Determine the (X, Y) coordinate at the center of the cell enclosing the given text.  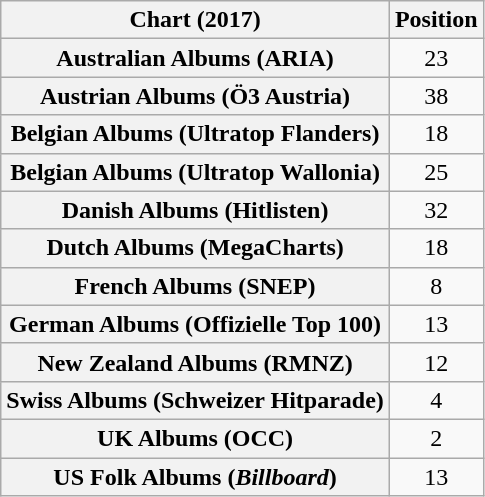
US Folk Albums (Billboard) (196, 477)
Chart (2017) (196, 20)
23 (436, 58)
UK Albums (OCC) (196, 438)
German Albums (Offizielle Top 100) (196, 324)
Belgian Albums (Ultratop Flanders) (196, 134)
32 (436, 210)
4 (436, 400)
Belgian Albums (Ultratop Wallonia) (196, 172)
Australian Albums (ARIA) (196, 58)
New Zealand Albums (RMNZ) (196, 362)
2 (436, 438)
Danish Albums (Hitlisten) (196, 210)
Austrian Albums (Ö3 Austria) (196, 96)
Position (436, 20)
38 (436, 96)
Dutch Albums (MegaCharts) (196, 248)
Swiss Albums (Schweizer Hitparade) (196, 400)
25 (436, 172)
8 (436, 286)
12 (436, 362)
French Albums (SNEP) (196, 286)
